Identify which cell holds the provided text, then report its (x, y) central coordinate. 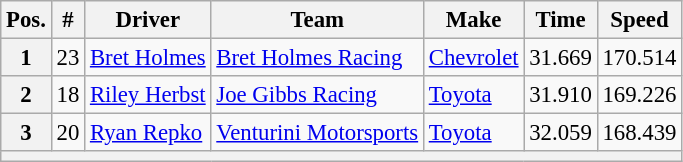
32.059 (560, 133)
168.439 (640, 133)
Bret Holmes Racing (317, 58)
Speed (640, 20)
31.910 (560, 95)
2 (26, 95)
Time (560, 20)
# (68, 20)
Joe Gibbs Racing (317, 95)
23 (68, 58)
18 (68, 95)
20 (68, 133)
Riley Herbst (148, 95)
Team (317, 20)
Ryan Repko (148, 133)
170.514 (640, 58)
Driver (148, 20)
Make (473, 20)
31.669 (560, 58)
Chevrolet (473, 58)
169.226 (640, 95)
Pos. (26, 20)
Venturini Motorsports (317, 133)
Bret Holmes (148, 58)
3 (26, 133)
1 (26, 58)
